From the cell containing the given text, extract its center point as [x, y] coordinate. 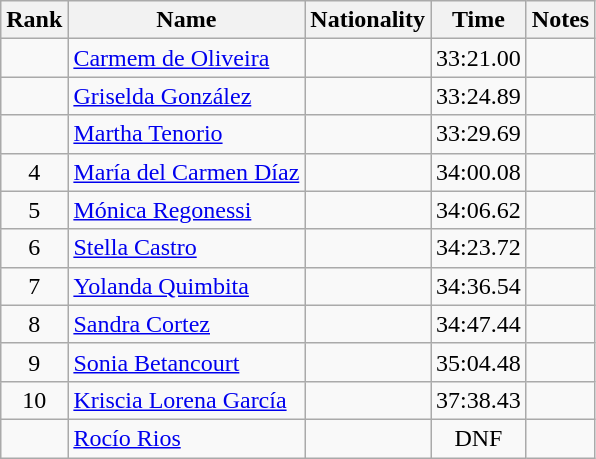
Name [186, 20]
Notes [560, 20]
Mónica Regonessi [186, 210]
34:36.54 [479, 286]
Nationality [368, 20]
10 [34, 400]
33:24.89 [479, 96]
5 [34, 210]
María del Carmen Díaz [186, 172]
Kriscia Lorena García [186, 400]
34:06.62 [479, 210]
9 [34, 362]
37:38.43 [479, 400]
Rocío Rios [186, 438]
Sonia Betancourt [186, 362]
Rank [34, 20]
Time [479, 20]
34:23.72 [479, 248]
Stella Castro [186, 248]
DNF [479, 438]
6 [34, 248]
35:04.48 [479, 362]
34:00.08 [479, 172]
Sandra Cortez [186, 324]
7 [34, 286]
8 [34, 324]
Griselda González [186, 96]
4 [34, 172]
Martha Tenorio [186, 134]
Yolanda Quimbita [186, 286]
34:47.44 [479, 324]
33:21.00 [479, 58]
33:29.69 [479, 134]
Carmem de Oliveira [186, 58]
